Find where the given text appears and provide that cell's center as (x, y) coordinate. 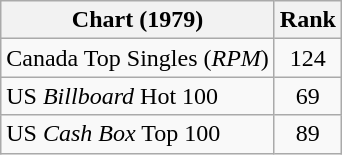
89 (308, 134)
Canada Top Singles (RPM) (138, 58)
US Cash Box Top 100 (138, 134)
69 (308, 96)
Rank (308, 20)
US Billboard Hot 100 (138, 96)
124 (308, 58)
Chart (1979) (138, 20)
